Return [x, y] of the center of cell containing provided text 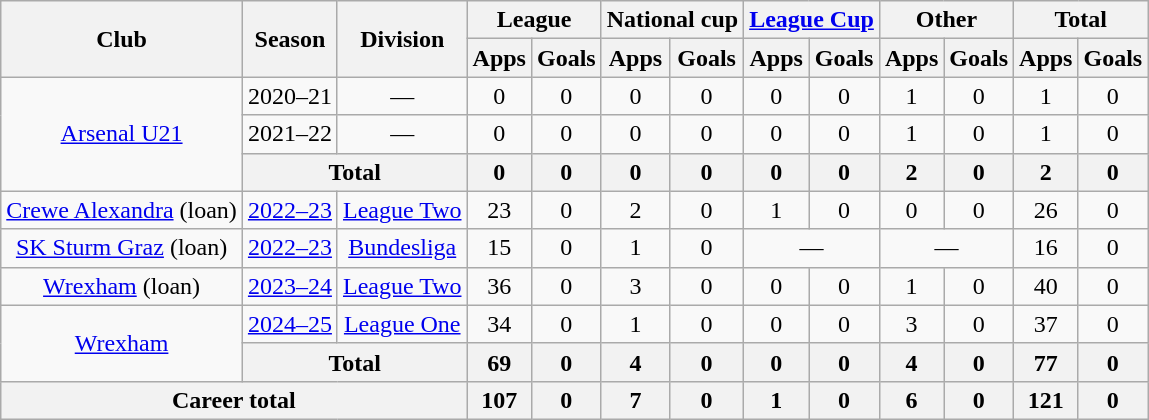
Arsenal U21 [122, 134]
34 [499, 324]
121 [1046, 400]
6 [911, 400]
23 [499, 210]
Wrexham (loan) [122, 286]
Season [290, 39]
League One [402, 324]
2020–21 [290, 96]
Other [946, 20]
Club [122, 39]
Career total [234, 400]
77 [1046, 362]
League [534, 20]
7 [635, 400]
League Cup [812, 20]
16 [1046, 248]
40 [1046, 286]
2023–24 [290, 286]
36 [499, 286]
Division [402, 39]
2021–22 [290, 134]
107 [499, 400]
National cup [672, 20]
37 [1046, 324]
2024–25 [290, 324]
15 [499, 248]
Wrexham [122, 343]
SK Sturm Graz (loan) [122, 248]
Bundesliga [402, 248]
26 [1046, 210]
69 [499, 362]
Crewe Alexandra (loan) [122, 210]
